Detect which cell encompasses the target text, then output its (X, Y) center coordinate. 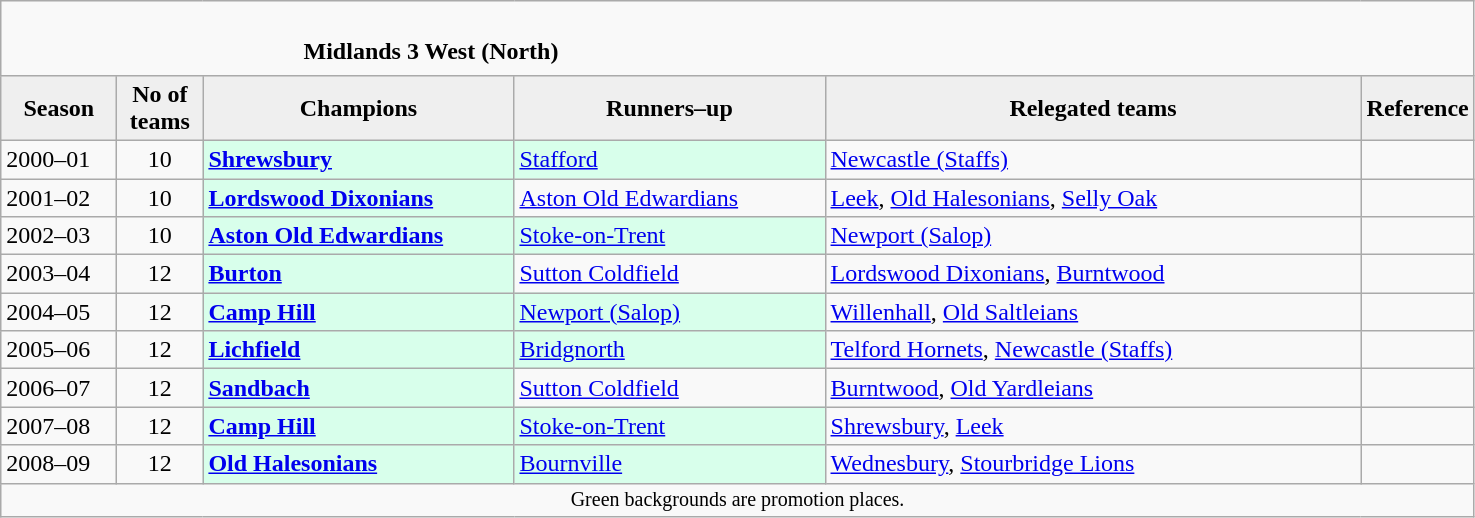
Sandbach (358, 388)
Lichfield (358, 350)
Bridgnorth (670, 350)
Old Halesonians (358, 464)
Wednesbury, Stourbridge Lions (1093, 464)
Shrewsbury, Leek (1093, 426)
Willenhall, Old Saltleians (1093, 312)
2000–01 (59, 159)
Lordswood Dixonians (358, 197)
No of teams (160, 108)
2008–09 (59, 464)
2001–02 (59, 197)
Leek, Old Halesonians, Selly Oak (1093, 197)
Green backgrounds are promotion places. (738, 500)
Burton (358, 274)
2006–07 (59, 388)
Lordswood Dixonians, Burntwood (1093, 274)
2005–06 (59, 350)
Runners–up (670, 108)
2004–05 (59, 312)
Telford Hornets, Newcastle (Staffs) (1093, 350)
Burntwood, Old Yardleians (1093, 388)
Newcastle (Staffs) (1093, 159)
2003–04 (59, 274)
Reference (1418, 108)
Champions (358, 108)
2007–08 (59, 426)
Season (59, 108)
Relegated teams (1093, 108)
2002–03 (59, 236)
Shrewsbury (358, 159)
Bournville (670, 464)
Stafford (670, 159)
